Extract the (X, Y) coordinate from the center of the cell holding the provided text.  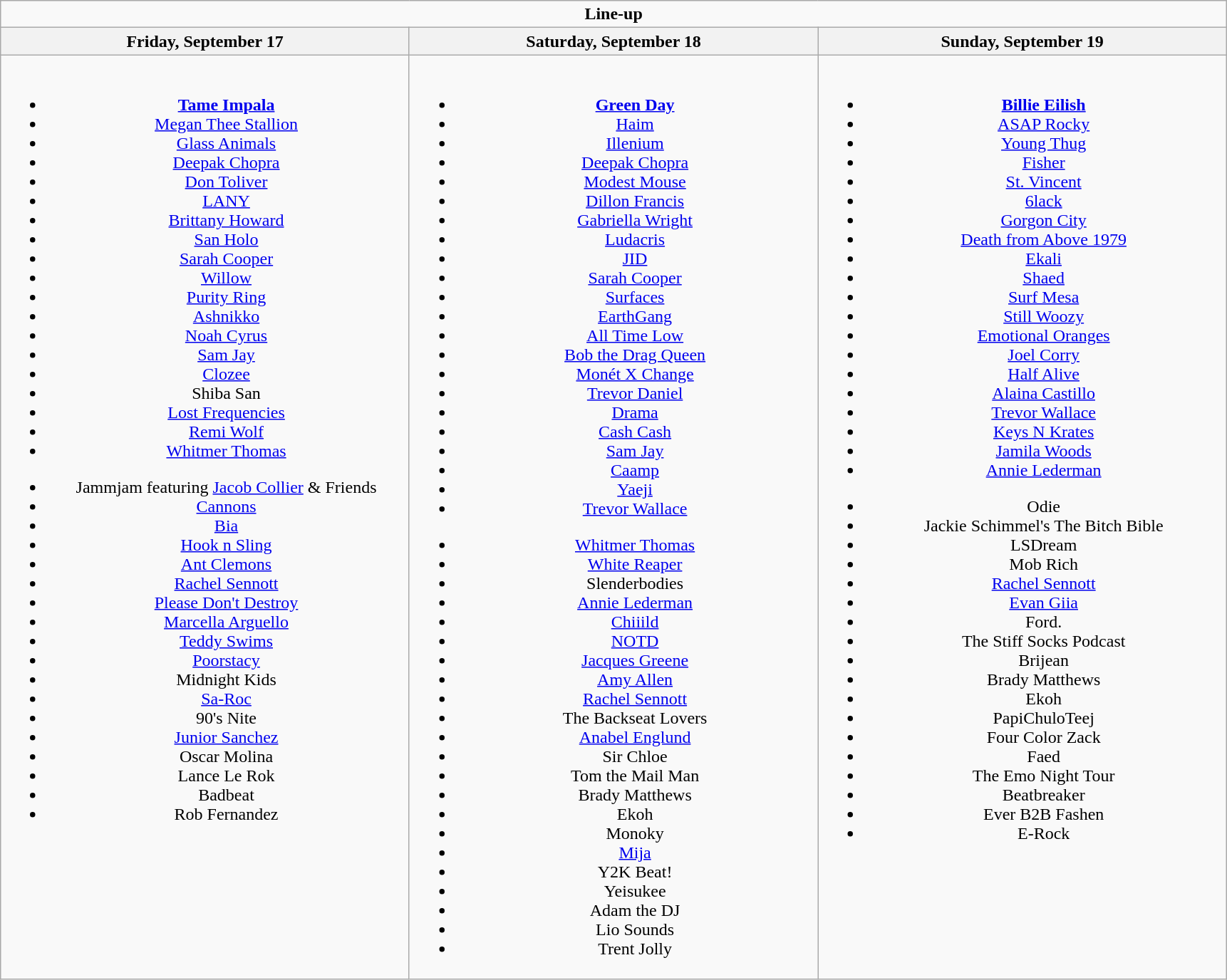
Line-up (614, 14)
Sunday, September 19 (1022, 41)
Friday, September 17 (205, 41)
Saturday, September 18 (613, 41)
